Determine the (x, y) coordinate at the center of the cell enclosing the given text.  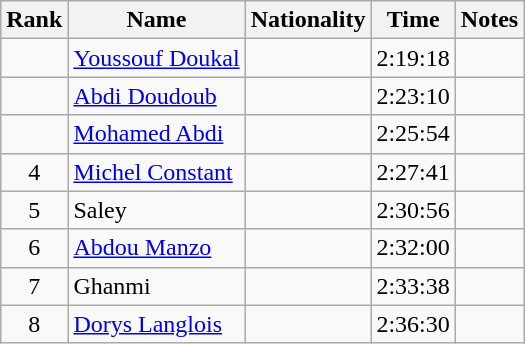
5 (34, 210)
Mohamed Abdi (156, 134)
2:36:30 (413, 324)
4 (34, 172)
Rank (34, 20)
Michel Constant (156, 172)
Youssouf Doukal (156, 58)
7 (34, 286)
2:32:00 (413, 248)
Abdou Manzo (156, 248)
Notes (489, 20)
Name (156, 20)
Ghanmi (156, 286)
2:33:38 (413, 286)
2:23:10 (413, 96)
Abdi Doudoub (156, 96)
2:19:18 (413, 58)
Saley (156, 210)
Time (413, 20)
Dorys Langlois (156, 324)
8 (34, 324)
2:30:56 (413, 210)
2:25:54 (413, 134)
6 (34, 248)
2:27:41 (413, 172)
Nationality (308, 20)
